Locate the cell with the specified text and output its (X, Y) center coordinate. 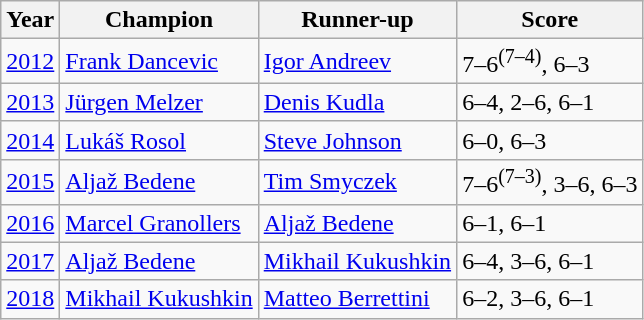
2015 (30, 182)
Marcel Granollers (159, 223)
Frank Dancevic (159, 62)
Year (30, 20)
6–2, 3–6, 6–1 (550, 299)
7–6(7–4), 6–3 (550, 62)
Igor Andreev (357, 62)
Tim Smyczek (357, 182)
Lukáš Rosol (159, 140)
2016 (30, 223)
Matteo Berrettini (357, 299)
6–1, 6–1 (550, 223)
2018 (30, 299)
2014 (30, 140)
6–0, 6–3 (550, 140)
Score (550, 20)
6–4, 2–6, 6–1 (550, 102)
7–6(7–3), 3–6, 6–3 (550, 182)
Champion (159, 20)
Runner-up (357, 20)
2013 (30, 102)
6–4, 3–6, 6–1 (550, 261)
2017 (30, 261)
2012 (30, 62)
Denis Kudla (357, 102)
Jürgen Melzer (159, 102)
Steve Johnson (357, 140)
